For the text-containing cell, return its midpoint in (x, y) coordinate format. 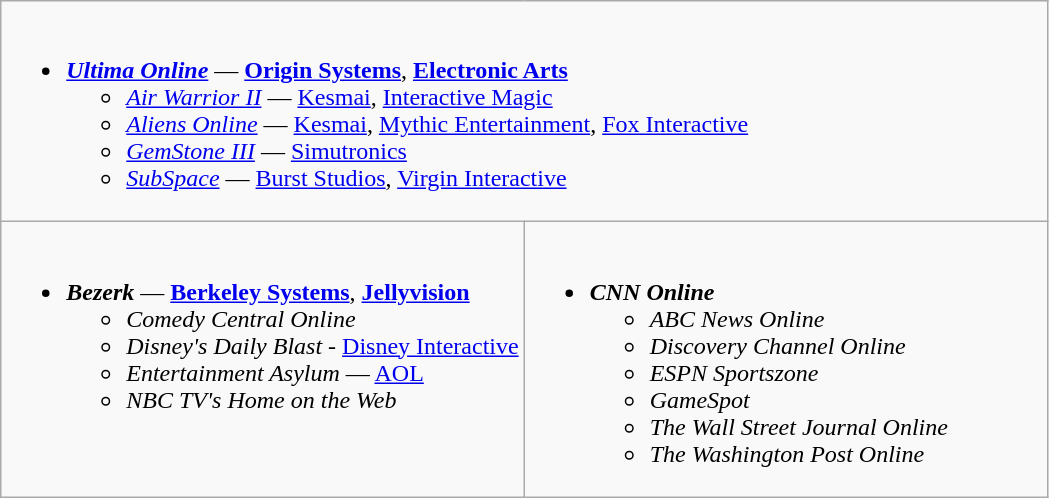
CNN OnlineABC News OnlineDiscovery Channel OnlineESPN SportszoneGameSpotThe Wall Street Journal OnlineThe Washington Post Online (786, 360)
